Locate the cell with the specified text and output its (x, y) center coordinate. 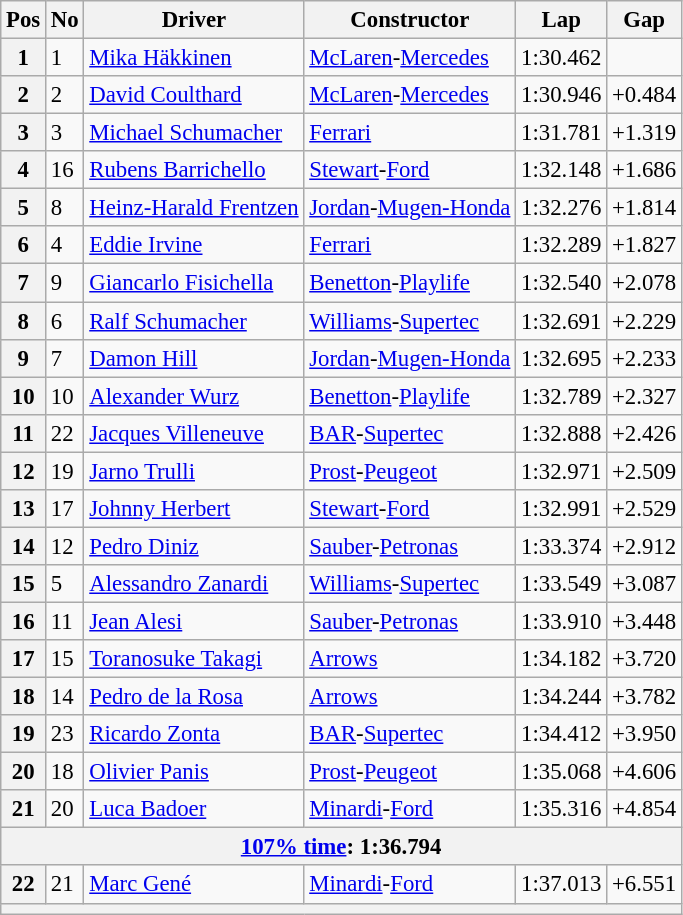
+4.606 (644, 772)
1:32.695 (562, 358)
+2.327 (644, 396)
+3.448 (644, 621)
1:33.549 (562, 584)
+1.814 (644, 208)
+1.319 (644, 133)
+2.509 (644, 471)
1:34.182 (562, 659)
1:32.971 (562, 471)
+3.950 (644, 734)
1:32.540 (562, 283)
1:32.991 (562, 509)
1:32.888 (562, 433)
Marc Gené (194, 885)
23 (65, 734)
1:32.148 (562, 170)
+3.087 (644, 584)
Pedro Diniz (194, 546)
Mika Häkkinen (194, 58)
Ralf Schumacher (194, 321)
Pedro de la Rosa (194, 697)
Jacques Villeneuve (194, 433)
Damon Hill (194, 358)
+1.686 (644, 170)
Gap (644, 20)
1:37.013 (562, 885)
Eddie Irvine (194, 245)
1:32.289 (562, 245)
1:31.781 (562, 133)
+2.529 (644, 509)
Alessandro Zanardi (194, 584)
+2.229 (644, 321)
+4.854 (644, 809)
Pos (24, 20)
1:35.316 (562, 809)
Giancarlo Fisichella (194, 283)
+6.551 (644, 885)
David Coulthard (194, 95)
Olivier Panis (194, 772)
1:33.374 (562, 546)
Michael Schumacher (194, 133)
Constructor (410, 20)
+2.426 (644, 433)
13 (24, 509)
+1.827 (644, 245)
+0.484 (644, 95)
1:32.276 (562, 208)
Lap (562, 20)
1:35.068 (562, 772)
1:30.462 (562, 58)
1:32.691 (562, 321)
Jean Alesi (194, 621)
1:30.946 (562, 95)
+3.720 (644, 659)
Toranosuke Takagi (194, 659)
Driver (194, 20)
Johnny Herbert (194, 509)
Heinz-Harald Frentzen (194, 208)
Jarno Trulli (194, 471)
+3.782 (644, 697)
1:33.910 (562, 621)
Luca Badoer (194, 809)
Ricardo Zonta (194, 734)
1:34.244 (562, 697)
+2.912 (644, 546)
1:34.412 (562, 734)
107% time: 1:36.794 (342, 847)
1:32.789 (562, 396)
Alexander Wurz (194, 396)
+2.233 (644, 358)
No (65, 20)
+2.078 (644, 283)
Rubens Barrichello (194, 170)
